Capture the cell that displays the provided text and extract its (x, y) central coordinate. 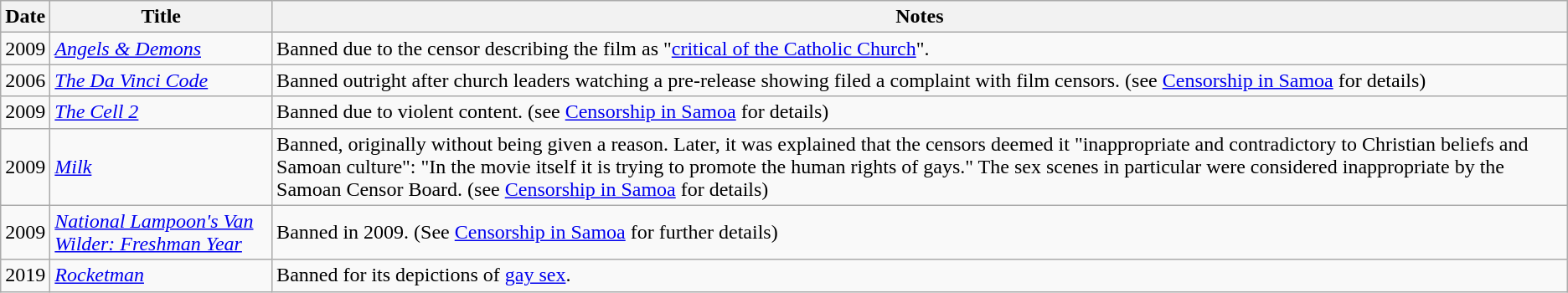
Milk (161, 167)
Title (161, 17)
Banned due to the censor describing the film as "critical of the Catholic Church". (920, 49)
The Cell 2 (161, 112)
2019 (25, 275)
The Da Vinci Code (161, 80)
Rocketman (161, 275)
Notes (920, 17)
Angels & Demons (161, 49)
Date (25, 17)
National Lampoon's Van Wilder: Freshman Year (161, 233)
Banned due to violent content. (see Censorship in Samoa for details) (920, 112)
Banned in 2009. (See Censorship in Samoa for further details) (920, 233)
Banned outright after church leaders watching a pre-release showing filed a complaint with film censors. (see Censorship in Samoa for details) (920, 80)
Banned for its depictions of gay sex. (920, 275)
2006 (25, 80)
